Return the (x, y) coordinate for the center point of the cell that contains the specified text.  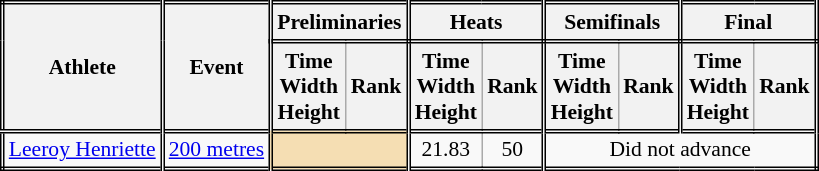
Leeroy Henriette (82, 150)
Event (216, 67)
Final (748, 22)
Semifinals (612, 22)
200 metres (216, 150)
21.83 (445, 150)
Heats (476, 22)
50 (513, 150)
Athlete (82, 67)
Did not advance (680, 150)
Preliminaries (340, 22)
